From the cell containing the given text, extract its center point as [X, Y] coordinate. 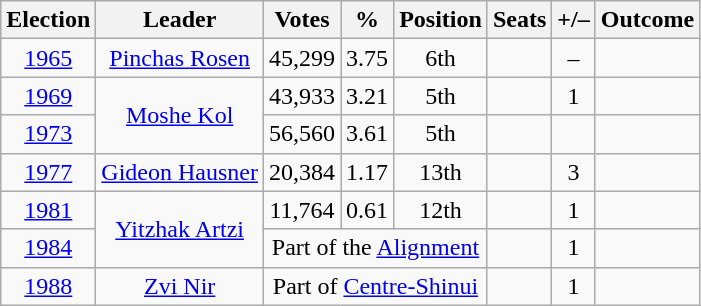
Zvi Nir [180, 286]
Moshe Kol [180, 115]
1981 [48, 210]
Election [48, 20]
Outcome [647, 20]
1965 [48, 58]
1969 [48, 96]
Yitzhak Artzi [180, 229]
1973 [48, 134]
3.75 [368, 58]
1977 [48, 172]
Part of the Alignment [376, 248]
1988 [48, 286]
3.61 [368, 134]
+/– [574, 20]
43,933 [302, 96]
45,299 [302, 58]
0.61 [368, 210]
3 [574, 172]
20,384 [302, 172]
1984 [48, 248]
% [368, 20]
13th [441, 172]
Seats [519, 20]
11,764 [302, 210]
– [574, 58]
12th [441, 210]
3.21 [368, 96]
Leader [180, 20]
Gideon Hausner [180, 172]
Pinchas Rosen [180, 58]
Votes [302, 20]
Position [441, 20]
56,560 [302, 134]
1.17 [368, 172]
Part of Centre-Shinui [376, 286]
6th [441, 58]
